Detect which cell encompasses the target text, then output its [x, y] center coordinate. 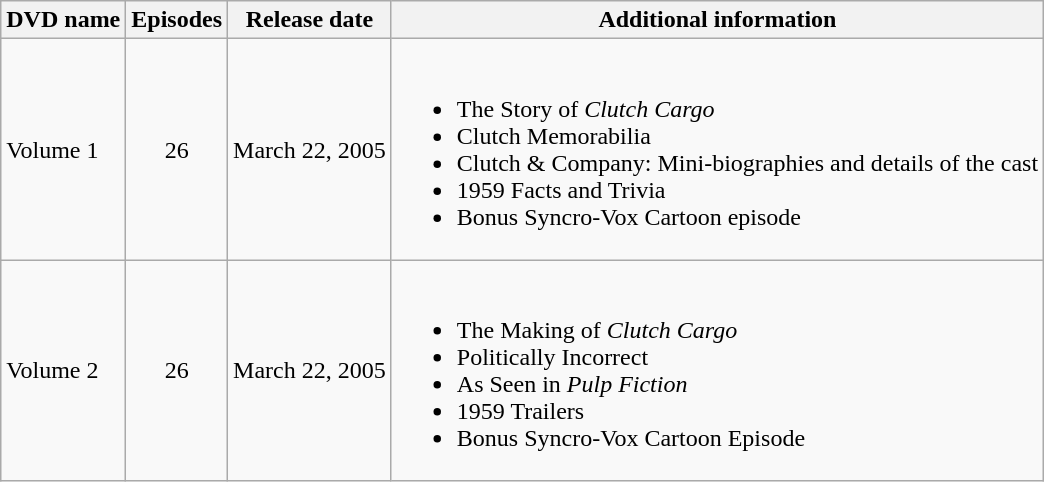
Additional information [717, 20]
Episodes [177, 20]
The Making of Clutch CargoPolitically IncorrectAs Seen in Pulp Fiction1959 TrailersBonus Syncro-Vox Cartoon Episode [717, 370]
Volume 2 [64, 370]
Volume 1 [64, 150]
DVD name [64, 20]
Release date [310, 20]
